Return (X, Y) of the center of cell containing provided text 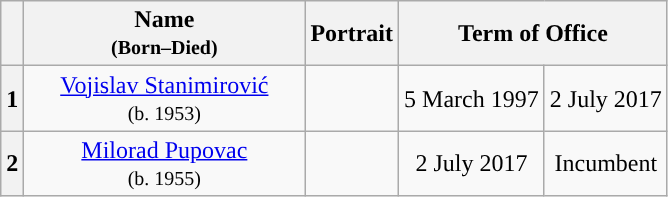
Milorad Pupovac(b. 1955) (164, 164)
Name(Born–Died) (164, 34)
1 (12, 98)
Incumbent (606, 164)
Vojislav Stanimirović(b. 1953) (164, 98)
Portrait (352, 34)
2 (12, 164)
5 March 1997 (472, 98)
Term of Office (534, 34)
